Scan for the cell matching the given text and deliver its [X, Y] coordinate at center. 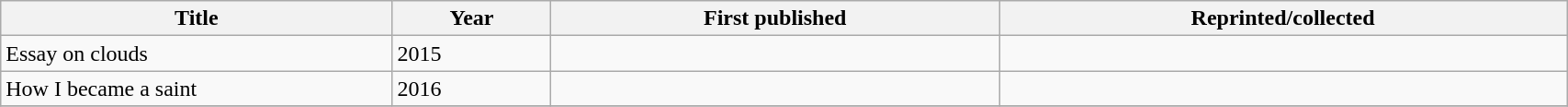
How I became a saint [197, 89]
Essay on clouds [197, 53]
Reprinted/collected [1283, 18]
Year [472, 18]
Title [197, 18]
2016 [472, 89]
First published [775, 18]
2015 [472, 53]
